Provide the (x, y) coordinate of the cell's center where the given text is located.  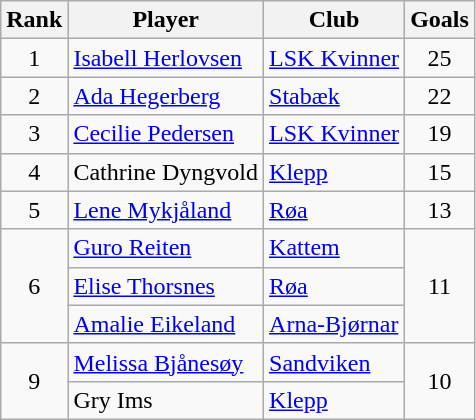
Elise Thorsnes (166, 286)
Guro Reiten (166, 248)
Player (166, 20)
Melissa Bjånesøy (166, 362)
Ada Hegerberg (166, 96)
9 (34, 381)
3 (34, 134)
25 (440, 58)
13 (440, 210)
Gry Ims (166, 400)
Goals (440, 20)
Club (334, 20)
Sandviken (334, 362)
22 (440, 96)
Isabell Herlovsen (166, 58)
Kattem (334, 248)
Amalie Eikeland (166, 324)
2 (34, 96)
1 (34, 58)
Cecilie Pedersen (166, 134)
15 (440, 172)
Lene Mykjåland (166, 210)
Stabæk (334, 96)
Arna-Bjørnar (334, 324)
5 (34, 210)
19 (440, 134)
11 (440, 286)
10 (440, 381)
Rank (34, 20)
6 (34, 286)
Cathrine Dyngvold (166, 172)
4 (34, 172)
